Locate the cell with the specified text and output its [x, y] center coordinate. 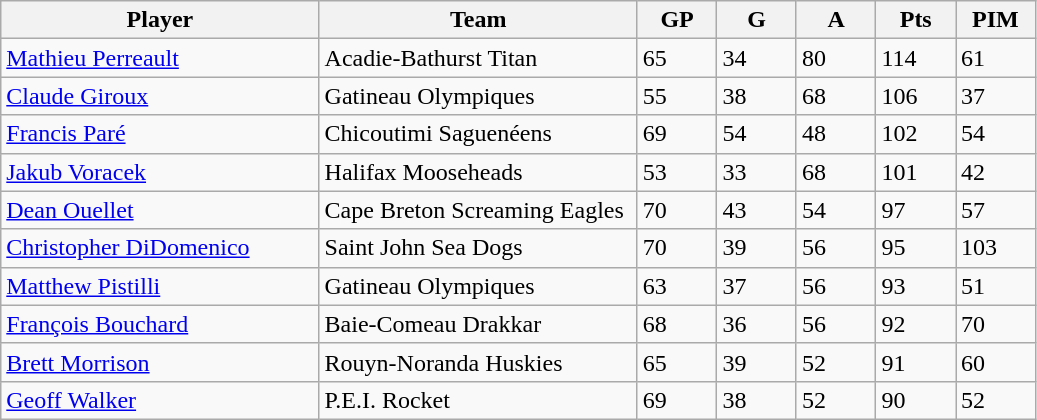
91 [916, 362]
102 [916, 134]
Dean Ouellet [160, 210]
Baie-Comeau Drakkar [478, 324]
34 [757, 58]
PIM [996, 20]
63 [677, 286]
Jakub Voracek [160, 172]
36 [757, 324]
55 [677, 96]
Geoff Walker [160, 400]
93 [916, 286]
Francis Paré [160, 134]
G [757, 20]
61 [996, 58]
Halifax Mooseheads [478, 172]
Player [160, 20]
80 [836, 58]
Cape Breton Screaming Eagles [478, 210]
106 [916, 96]
48 [836, 134]
Saint John Sea Dogs [478, 248]
53 [677, 172]
Acadie-Bathurst Titan [478, 58]
Pts [916, 20]
P.E.I. Rocket [478, 400]
GP [677, 20]
A [836, 20]
Team [478, 20]
33 [757, 172]
95 [916, 248]
57 [996, 210]
51 [996, 286]
Chicoutimi Saguenéens [478, 134]
90 [916, 400]
97 [916, 210]
Brett Morrison [160, 362]
Claude Giroux [160, 96]
92 [916, 324]
Mathieu Perreault [160, 58]
Christopher DiDomenico [160, 248]
43 [757, 210]
103 [996, 248]
Rouyn-Noranda Huskies [478, 362]
François Bouchard [160, 324]
60 [996, 362]
114 [916, 58]
101 [916, 172]
Matthew Pistilli [160, 286]
42 [996, 172]
